Detect which cell encompasses the target text, then output its [x, y] center coordinate. 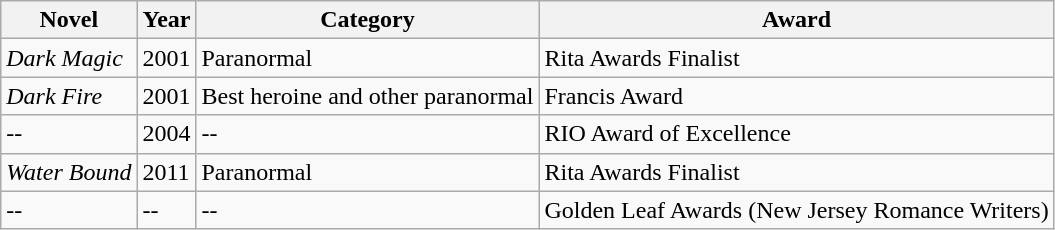
2004 [166, 134]
Category [368, 20]
Year [166, 20]
Novel [69, 20]
Francis Award [796, 96]
2011 [166, 172]
Golden Leaf Awards (New Jersey Romance Writers) [796, 210]
Award [796, 20]
Water Bound [69, 172]
RIO Award of Excellence [796, 134]
Best heroine and other paranormal [368, 96]
Dark Fire [69, 96]
Dark Magic [69, 58]
